Locate the cell with the specified text and output its (x, y) center coordinate. 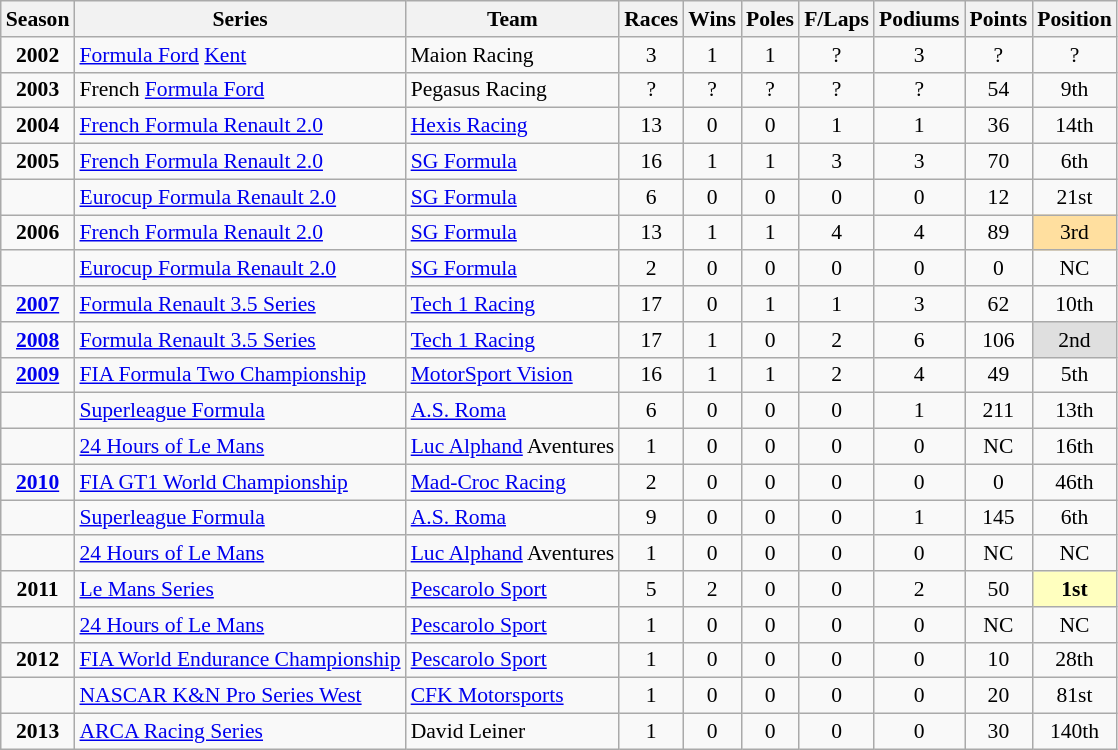
French Formula Ford (240, 90)
145 (999, 518)
Formula Ford Kent (240, 55)
Podiums (920, 19)
2005 (38, 162)
1st (1074, 589)
9 (651, 518)
12 (999, 197)
David Leiner (513, 732)
28th (1074, 660)
5 (651, 589)
Races (651, 19)
89 (999, 233)
2008 (38, 340)
Hexis Racing (513, 126)
2006 (38, 233)
16th (1074, 447)
2nd (1074, 340)
CFK Motorsports (513, 696)
81st (1074, 696)
14th (1074, 126)
FIA Formula Two Championship (240, 375)
10th (1074, 304)
FIA GT1 World Championship (240, 482)
F/Laps (836, 19)
2013 (38, 732)
Le Mans Series (240, 589)
70 (999, 162)
FIA World Endurance Championship (240, 660)
2002 (38, 55)
20 (999, 696)
ARCA Racing Series (240, 732)
2004 (38, 126)
46th (1074, 482)
2010 (38, 482)
Team (513, 19)
140th (1074, 732)
Points (999, 19)
3rd (1074, 233)
Position (1074, 19)
36 (999, 126)
50 (999, 589)
2007 (38, 304)
MotorSport Vision (513, 375)
2009 (38, 375)
2003 (38, 90)
2012 (38, 660)
Wins (712, 19)
211 (999, 411)
54 (999, 90)
49 (999, 375)
2011 (38, 589)
Mad-Croc Racing (513, 482)
Maion Racing (513, 55)
5th (1074, 375)
30 (999, 732)
NASCAR K&N Pro Series West (240, 696)
Poles (770, 19)
62 (999, 304)
21st (1074, 197)
9th (1074, 90)
106 (999, 340)
13th (1074, 411)
10 (999, 660)
Series (240, 19)
Season (38, 19)
Pegasus Racing (513, 90)
